Search for the cell housing the specified text and yield its [X, Y] center coordinate. 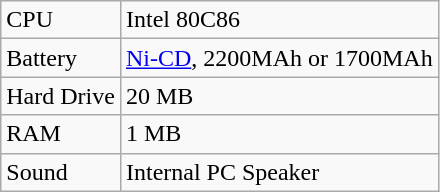
RAM [61, 134]
Ni-CD, 2200MAh or 1700MAh [279, 58]
Internal PC Speaker [279, 172]
CPU [61, 20]
Battery [61, 58]
Hard Drive [61, 96]
1 MB [279, 134]
20 MB [279, 96]
Sound [61, 172]
Intel 80C86 [279, 20]
